Search for the cell housing the specified text and yield its [x, y] center coordinate. 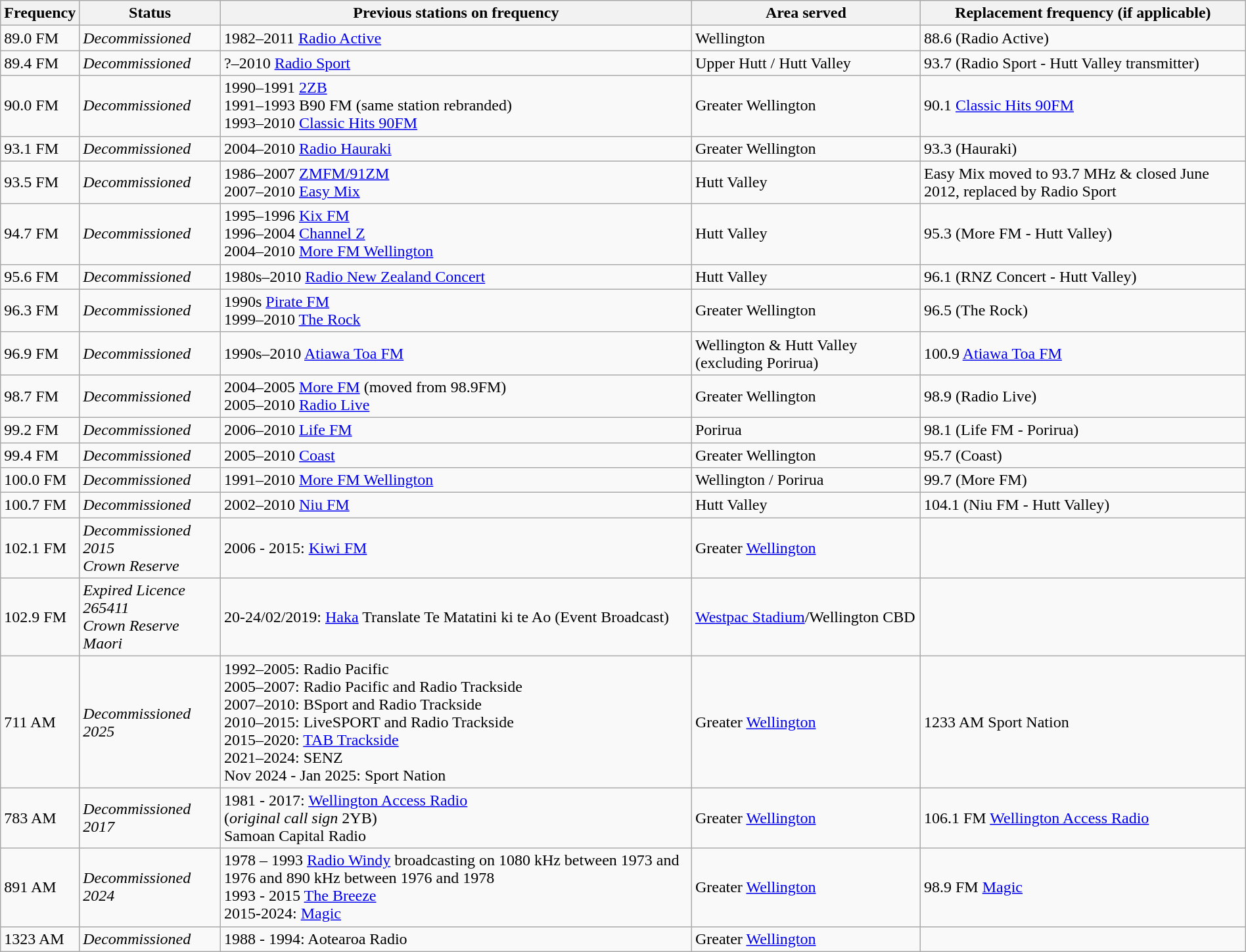
2004–2005 More FM (moved from 98.9FM) 2005–2010 Radio Live [456, 396]
100.9 Atiawa Toa FM [1083, 353]
891 AM [40, 887]
95.3 (More FM - Hutt Valley) [1083, 234]
99.4 FM [40, 455]
93.1 FM [40, 148]
1982–2011 Radio Active [456, 38]
98.9 FM Magic [1083, 887]
96.3 FM [40, 310]
102.9 FM [40, 618]
Area served [806, 13]
2006–2010 Life FM [456, 430]
2005–2010 Coast [456, 455]
99.7 (More FM) [1083, 480]
89.4 FM [40, 63]
96.1 (RNZ Concert - Hutt Valley) [1083, 277]
1990s–2010 Atiawa Toa FM [456, 353]
96.5 (The Rock) [1083, 310]
94.7 FM [40, 234]
Upper Hutt / Hutt Valley [806, 63]
104.1 (Niu FM - Hutt Valley) [1083, 505]
Replacement frequency (if applicable) [1083, 13]
99.2 FM [40, 430]
96.9 FM [40, 353]
93.5 FM [40, 183]
Wellington [806, 38]
1323 AM [40, 939]
90.1 Classic Hits 90FM [1083, 106]
95.7 (Coast) [1083, 455]
711 AM [40, 722]
783 AM [40, 818]
Frequency [40, 13]
1995–1996 Kix FM 1996–2004 Channel Z 2004–2010 More FM Wellington [456, 234]
100.7 FM [40, 505]
102.1 FM [40, 548]
100.0 FM [40, 480]
1986–2007 ZMFM/91ZM 2007–2010 Easy Mix [456, 183]
1980s–2010 Radio New Zealand Concert [456, 277]
Decommissioned 2017 [150, 818]
1991–2010 More FM Wellington [456, 480]
Easy Mix moved to 93.7 MHz & closed June 2012, replaced by Radio Sport [1083, 183]
1990s Pirate FM 1999–2010 The Rock [456, 310]
1988 - 1994: Aotearoa Radio [456, 939]
Previous stations on frequency [456, 13]
90.0 FM [40, 106]
106.1 FM Wellington Access Radio [1083, 818]
Porirua [806, 430]
Wellington / Porirua [806, 480]
1978 – 1993 Radio Windy broadcasting on 1080 kHz between 1973 and 1976 and 890 kHz between 1976 and 1978 1993 - 2015 The Breeze 2015-2024: Magic [456, 887]
Decommissioned 2015 Crown Reserve [150, 548]
95.6 FM [40, 277]
Expired Licence 265411Crown Reserve Maori [150, 618]
2004–2010 Radio Hauraki [456, 148]
Decommissioned 2024 [150, 887]
Decommissioned 2025 [150, 722]
Status [150, 13]
98.7 FM [40, 396]
98.1 (Life FM - Porirua) [1083, 430]
1981 - 2017: Wellington Access Radio (original call sign 2YB) Samoan Capital Radio [456, 818]
1990–1991 2ZB 1991–1993 B90 FM (same station rebranded) 1993–2010 Classic Hits 90FM [456, 106]
2002–2010 Niu FM [456, 505]
89.0 FM [40, 38]
20-24/02/2019: Haka Translate Te Matatini ki te Ao (Event Broadcast) [456, 618]
?–2010 Radio Sport [456, 63]
88.6 (Radio Active) [1083, 38]
2006 - 2015: Kiwi FM [456, 548]
Westpac Stadium/Wellington CBD [806, 618]
Wellington & Hutt Valley (excluding Porirua) [806, 353]
93.7 (Radio Sport - Hutt Valley transmitter) [1083, 63]
93.3 (Hauraki) [1083, 148]
98.9 (Radio Live) [1083, 396]
1233 AM Sport Nation [1083, 722]
